From the cell containing the given text, extract its center point as (X, Y) coordinate. 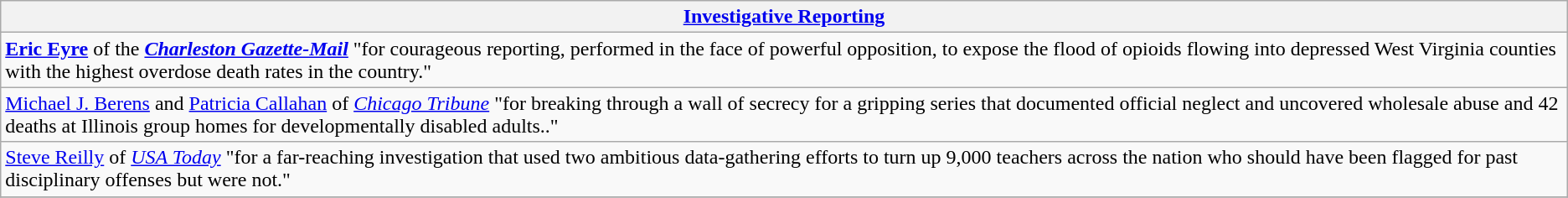
Investigative Reporting (784, 17)
